Detect which cell encompasses the target text, then output its (X, Y) center coordinate. 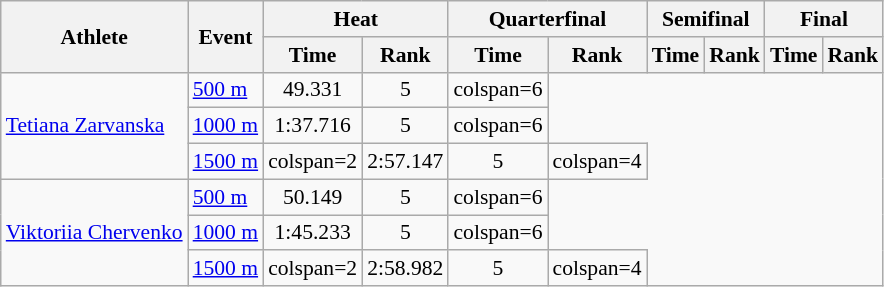
Quarterfinal (547, 19)
Athlete (94, 36)
2:58.982 (405, 269)
1:37.716 (312, 126)
Final (824, 19)
49.331 (312, 90)
Viktoriia Chervenko (94, 232)
Tetiana Zarvanska (94, 126)
50.149 (312, 197)
Semifinal (706, 19)
1:45.233 (312, 233)
Event (226, 36)
2:57.147 (405, 162)
Heat (356, 19)
